Identify which cell holds the provided text, then report its [X, Y] central coordinate. 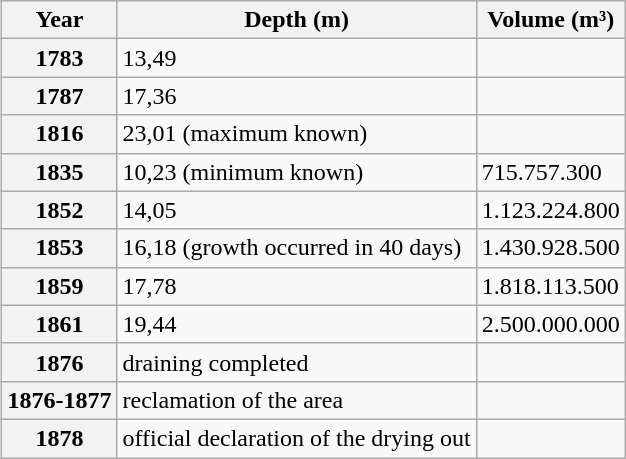
23,01 (maximum known) [296, 134]
1.430.928.500 [550, 248]
715.757.300 [550, 172]
1835 [60, 172]
1878 [60, 438]
1816 [60, 134]
1861 [60, 324]
1853 [60, 248]
13,49 [296, 58]
Depth (m) [296, 20]
1859 [60, 286]
14,05 [296, 210]
1783 [60, 58]
1.818.113.500 [550, 286]
17,36 [296, 96]
1787 [60, 96]
Volume (m³) [550, 20]
Year [60, 20]
16,18 (growth occurred in 40 days) [296, 248]
draining completed [296, 362]
1852 [60, 210]
1876 [60, 362]
1.123.224.800 [550, 210]
official declaration of the drying out [296, 438]
reclamation of the area [296, 400]
19,44 [296, 324]
10,23 (minimum known) [296, 172]
2.500.000.000 [550, 324]
1876-1877 [60, 400]
17,78 [296, 286]
